For the text-containing cell, return its midpoint in (X, Y) coordinate format. 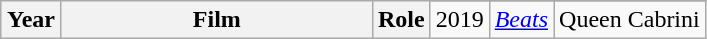
Role (401, 20)
Queen Cabrini (630, 20)
Film (216, 20)
Beats (521, 20)
Year (32, 20)
2019 (460, 20)
